Pinpoint the cell where the given text exists, returning its (X, Y) midpoint coordinate. 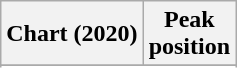
Peakposition (189, 34)
Chart (2020) (72, 34)
